Output the [X, Y] coordinate of the center of the cell containing the given text.  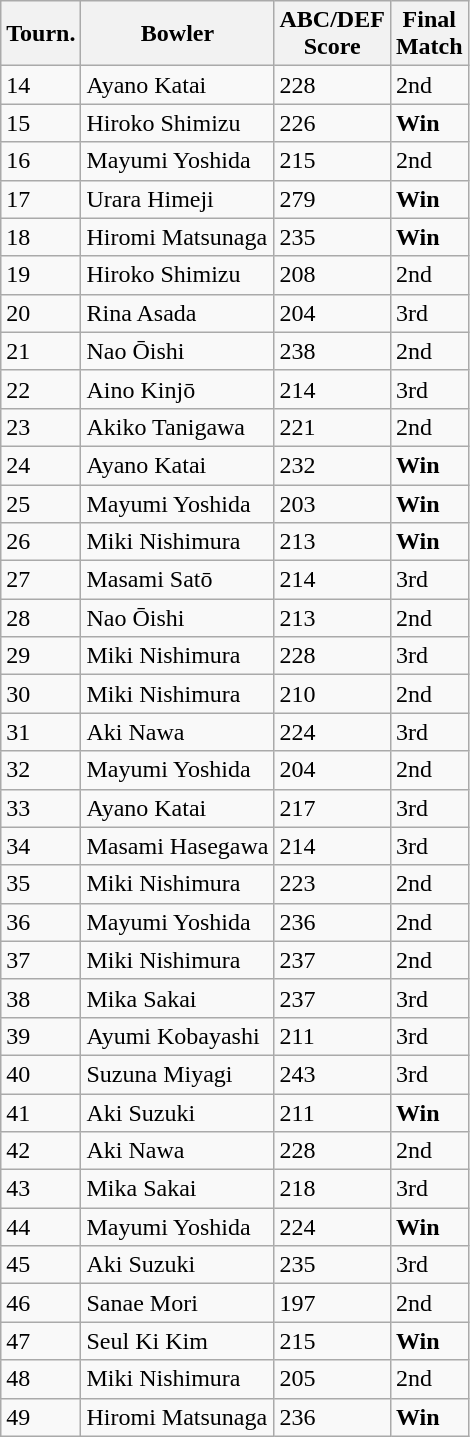
217 [332, 808]
38 [41, 998]
FinalMatch [429, 34]
36 [41, 922]
49 [41, 1417]
32 [41, 770]
218 [332, 1189]
31 [41, 732]
14 [41, 85]
Tourn. [41, 34]
24 [41, 465]
47 [41, 1341]
223 [332, 884]
35 [41, 884]
210 [332, 694]
34 [41, 846]
243 [332, 1074]
Seul Ki Kim [178, 1341]
33 [41, 808]
17 [41, 199]
43 [41, 1189]
28 [41, 618]
Rina Asada [178, 313]
208 [332, 275]
203 [332, 503]
42 [41, 1151]
Sanae Mori [178, 1303]
279 [332, 199]
Masami Satō [178, 580]
30 [41, 694]
Bowler [178, 34]
40 [41, 1074]
26 [41, 542]
20 [41, 313]
226 [332, 123]
Masami Hasegawa [178, 846]
Aino Kinjō [178, 389]
23 [41, 427]
44 [41, 1227]
238 [332, 351]
39 [41, 1036]
Ayumi Kobayashi [178, 1036]
15 [41, 123]
45 [41, 1265]
18 [41, 237]
22 [41, 389]
37 [41, 960]
16 [41, 161]
232 [332, 465]
21 [41, 351]
41 [41, 1113]
Urara Himeji [178, 199]
197 [332, 1303]
25 [41, 503]
19 [41, 275]
29 [41, 656]
205 [332, 1379]
48 [41, 1379]
46 [41, 1303]
Suzuna Miyagi [178, 1074]
Akiko Tanigawa [178, 427]
221 [332, 427]
ABC/DEF Score [332, 34]
27 [41, 580]
